Pinpoint the cell where the given text exists, returning its [X, Y] midpoint coordinate. 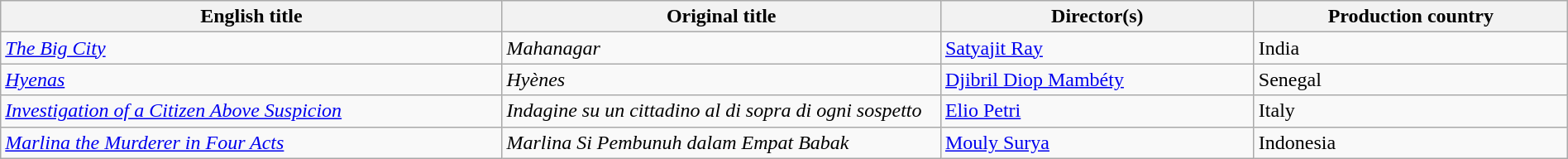
Original title [721, 17]
Hyènes [721, 79]
Investigation of a Citizen Above Suspicion [251, 111]
Production country [1411, 17]
Marlina Si Pembunuh dalam Empat Babak [721, 142]
English title [251, 17]
Satyajit Ray [1097, 48]
Italy [1411, 111]
Djibril Diop Mambéty [1097, 79]
Mahanagar [721, 48]
Senegal [1411, 79]
Indagine su un cittadino al di sopra di ogni sospetto [721, 111]
Indonesia [1411, 142]
Marlina the Murderer in Four Acts [251, 142]
Mouly Surya [1097, 142]
Elio Petri [1097, 111]
The Big City [251, 48]
India [1411, 48]
Director(s) [1097, 17]
Hyenas [251, 79]
